From the cell containing the given text, extract its center point as (x, y) coordinate. 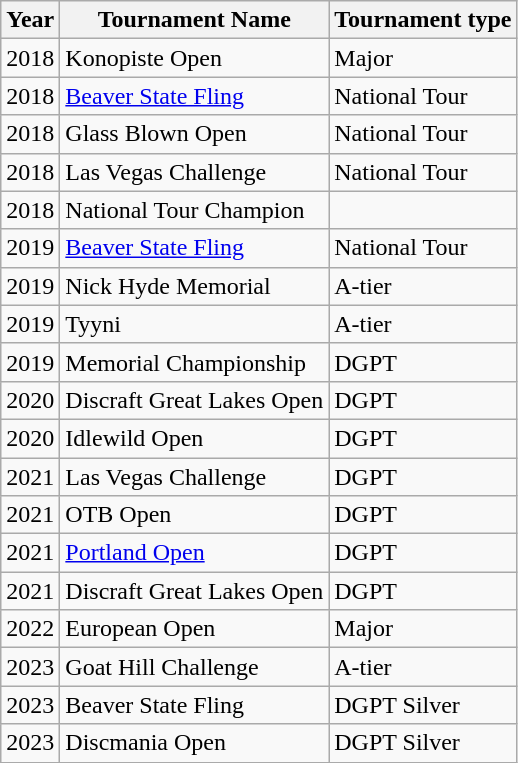
Glass Blown Open (194, 134)
Memorial Championship (194, 362)
2022 (30, 629)
Discmania Open (194, 743)
OTB Open (194, 515)
Tournament type (423, 20)
Idlewild Open (194, 438)
Portland Open (194, 553)
Konopiste Open (194, 58)
Tyyni (194, 324)
European Open (194, 629)
Nick Hyde Memorial (194, 286)
Year (30, 20)
National Tour Champion (194, 210)
Tournament Name (194, 20)
Goat Hill Challenge (194, 667)
